Scan for the cell matching the given text and deliver its (x, y) coordinate at center. 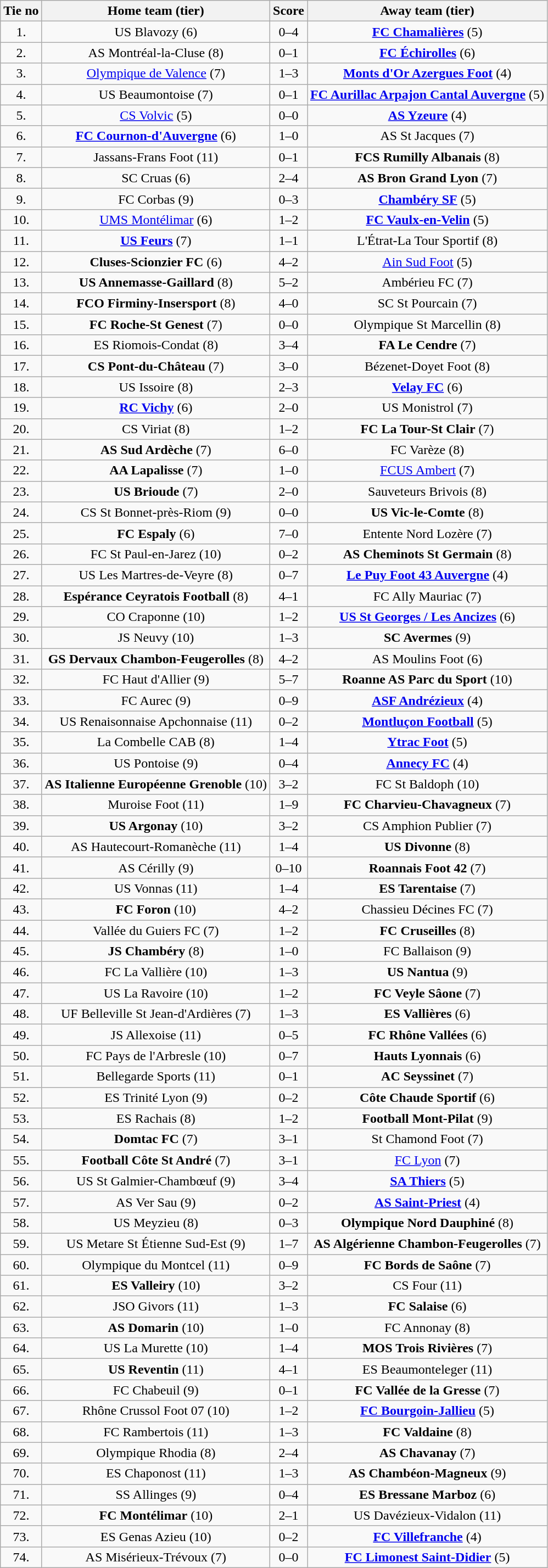
FC La Vallière (10) (156, 972)
AS Algérienne Chambon-Feugerolles (7) (427, 1244)
71. (21, 1494)
Bézenet-Doyet Foot (8) (427, 366)
JS Neuvy (10) (156, 638)
AS Chavanay (7) (427, 1453)
2–1 (289, 1515)
1–1 (289, 240)
US Vic-le-Comte (8) (427, 512)
FC St Paul-en-Jarez (10) (156, 554)
Olympique de Valence (7) (156, 74)
FC Bourgoin-Jallieu (5) (427, 1411)
SC Cruas (6) (156, 178)
7. (21, 157)
GS Dervaux Chambon-Feugerolles (8) (156, 659)
Away team (tier) (427, 11)
Roanne AS Parc du Sport (10) (427, 680)
FC Lyon (7) (427, 1160)
29. (21, 617)
FC Charvieu-Chavagneux (7) (427, 805)
Côte Chaude Sportif (6) (427, 1097)
1–7 (289, 1244)
39. (21, 826)
Olympique St Marcellin (8) (427, 324)
54. (21, 1139)
SC St Pourcain (7) (427, 304)
ES Tarentaise (7) (427, 888)
Entente Nord Lozère (7) (427, 533)
52. (21, 1097)
FC Cruseilles (8) (427, 931)
27. (21, 575)
44. (21, 931)
FC Espaly (6) (156, 533)
14. (21, 304)
66. (21, 1390)
Annecy FC (4) (427, 763)
US La Ravoire (10) (156, 993)
60. (21, 1264)
US Blavozy (6) (156, 32)
41. (21, 867)
US Divonne (8) (427, 847)
US La Murette (10) (156, 1348)
5–7 (289, 680)
FC Haut d'Allier (9) (156, 680)
US Issoire (8) (156, 387)
CS Viriat (8) (156, 429)
55. (21, 1160)
FCO Firminy-Insersport (8) (156, 304)
38. (21, 805)
Cluses-Scionzier FC (6) (156, 262)
AS Domarin (10) (156, 1328)
US Monistrol (7) (427, 408)
36. (21, 763)
Olympique du Montcel (11) (156, 1264)
AC Seyssinet (7) (427, 1077)
13. (21, 283)
0–5 (289, 1035)
10. (21, 220)
Monts d'Or Azergues Foot (4) (427, 74)
AA Lapalisse (7) (156, 471)
Le Puy Foot 43 Auvergne (4) (427, 575)
58. (21, 1223)
JS Chambéry (8) (156, 951)
Rhône Crussol Foot 07 (10) (156, 1411)
64. (21, 1348)
MOS Trois Rivières (7) (427, 1348)
37. (21, 784)
FC Valdaine (8) (427, 1432)
US Reventin (11) (156, 1369)
25. (21, 533)
42. (21, 888)
US Beaumontoise (7) (156, 94)
ES Valleiry (10) (156, 1286)
L'Étrat-La Tour Sportif (8) (427, 240)
US Davézieux-Vidalon (11) (427, 1515)
CO Craponne (10) (156, 617)
ES Riomois-Condat (8) (156, 345)
Chassieu Décines FC (7) (427, 909)
65. (21, 1369)
AS Moulins Foot (6) (427, 659)
US Nantua (9) (427, 972)
46. (21, 972)
67. (21, 1411)
59. (21, 1244)
26. (21, 554)
UF Belleville St Jean-d'Ardières (7) (156, 1014)
40. (21, 847)
AS Yzeure (4) (427, 115)
ES Chaponost (11) (156, 1474)
Domtac FC (7) (156, 1139)
FC Aurec (9) (156, 701)
FC Villefranche (4) (427, 1536)
28. (21, 596)
FC Roche-St Genest (7) (156, 324)
Football Mont-Pilat (9) (427, 1118)
Espérance Ceyratois Football (8) (156, 596)
AS Misérieux-Trévoux (7) (156, 1557)
FC Montélimar (10) (156, 1515)
0–10 (289, 867)
5. (21, 115)
56. (21, 1181)
Bellegarde Sports (11) (156, 1077)
47. (21, 993)
73. (21, 1536)
FC Veyle Sâone (7) (427, 993)
1. (21, 32)
Ambérieu FC (7) (427, 283)
49. (21, 1035)
12. (21, 262)
US Vonnas (11) (156, 888)
CS Pont-du-Château (7) (156, 366)
FCUS Ambert (7) (427, 471)
30. (21, 638)
19. (21, 408)
FC Foron (10) (156, 909)
JSO Givors (11) (156, 1307)
FC Varèze (8) (427, 450)
US Pontoise (9) (156, 763)
AS Saint-Priest (4) (427, 1202)
ES Beaumonteleger (11) (427, 1369)
US Metare St Étienne Sud-Est (9) (156, 1244)
Ytrac Foot (5) (427, 742)
FC Ally Mauriac (7) (427, 596)
FC Bords de Saône (7) (427, 1264)
74. (21, 1557)
FC La Tour-St Clair (7) (427, 429)
4. (21, 94)
AS Hautecourt-Romanèche (11) (156, 847)
FC Chabeuil (9) (156, 1390)
11. (21, 240)
31. (21, 659)
CS Volvic (5) (156, 115)
FC Pays de l'Arbresle (10) (156, 1056)
FC Vallée de la Gresse (7) (427, 1390)
Chambéry SF (5) (427, 199)
FC Limonest Saint-Didier (5) (427, 1557)
FC Cournon-d'Auvergne (6) (156, 136)
Muroise Foot (11) (156, 805)
JS Allexoise (11) (156, 1035)
22. (21, 471)
AS Bron Grand Lyon (7) (427, 178)
AS Cheminots St Germain (8) (427, 554)
3–0 (289, 366)
63. (21, 1328)
US Argonay (10) (156, 826)
Jassans-Frans Foot (11) (156, 157)
2–3 (289, 387)
Ain Sud Foot (5) (427, 262)
ES Bressane Marboz (6) (427, 1494)
FC Chamalières (5) (427, 32)
Sauveteurs Brivois (8) (427, 491)
US Renaisonnaise Apchonnaise (11) (156, 721)
FC Rambertois (11) (156, 1432)
8. (21, 178)
AS Ver Sau (9) (156, 1202)
St Chamond Foot (7) (427, 1139)
ES Vallières (6) (427, 1014)
SS Allinges (9) (156, 1494)
53. (21, 1118)
CS St Bonnet-près-Riom (9) (156, 512)
48. (21, 1014)
Montluçon Football (5) (427, 721)
ASF Andrézieux (4) (427, 701)
Score (289, 11)
CS Amphion Publier (7) (427, 826)
23. (21, 491)
FC St Baldoph (10) (427, 784)
FA Le Cendre (7) (427, 345)
Velay FC (6) (427, 387)
Home team (tier) (156, 11)
Olympique Nord Dauphiné (8) (427, 1223)
ES Trinité Lyon (9) (156, 1097)
7–0 (289, 533)
FC Rhône Vallées (6) (427, 1035)
US Brioude (7) (156, 491)
1–9 (289, 805)
33. (21, 701)
ES Genas Azieu (10) (156, 1536)
6–0 (289, 450)
US Feurs (7) (156, 240)
Olympique Rhodia (8) (156, 1453)
21. (21, 450)
RC Vichy (6) (156, 408)
51. (21, 1077)
FC Corbas (9) (156, 199)
70. (21, 1474)
50. (21, 1056)
43. (21, 909)
24. (21, 512)
FC Vaulx-en-Velin (5) (427, 220)
US St Georges / Les Ancizes (6) (427, 617)
4–0 (289, 304)
15. (21, 324)
69. (21, 1453)
CS Four (11) (427, 1286)
Football Côte St André (7) (156, 1160)
La Combelle CAB (8) (156, 742)
SA Thiers (5) (427, 1181)
18. (21, 387)
20. (21, 429)
US Annemasse-Gaillard (8) (156, 283)
AS Italienne Européenne Grenoble (10) (156, 784)
17. (21, 366)
61. (21, 1286)
AS Cérilly (9) (156, 867)
Roannais Foot 42 (7) (427, 867)
FC Aurillac Arpajon Cantal Auvergne (5) (427, 94)
62. (21, 1307)
FC Salaise (6) (427, 1307)
Tie no (21, 11)
3. (21, 74)
32. (21, 680)
ES Rachais (8) (156, 1118)
35. (21, 742)
FC Ballaison (9) (427, 951)
FC Annonay (8) (427, 1328)
US Les Martres-de-Veyre (8) (156, 575)
UMS Montélimar (6) (156, 220)
US Meyzieu (8) (156, 1223)
FC Échirolles (6) (427, 53)
57. (21, 1202)
9. (21, 199)
34. (21, 721)
6. (21, 136)
16. (21, 345)
AS Chambéon-Magneux (9) (427, 1474)
2. (21, 53)
AS St Jacques (7) (427, 136)
Hauts Lyonnais (6) (427, 1056)
45. (21, 951)
US St Galmier-Chambœuf (9) (156, 1181)
FCS Rumilly Albanais (8) (427, 157)
AS Montréal-la-Cluse (8) (156, 53)
68. (21, 1432)
5–2 (289, 283)
SC Avermes (9) (427, 638)
72. (21, 1515)
AS Sud Ardèche (7) (156, 450)
Vallée du Guiers FC (7) (156, 931)
